Capture the cell that displays the provided text and extract its (x, y) central coordinate. 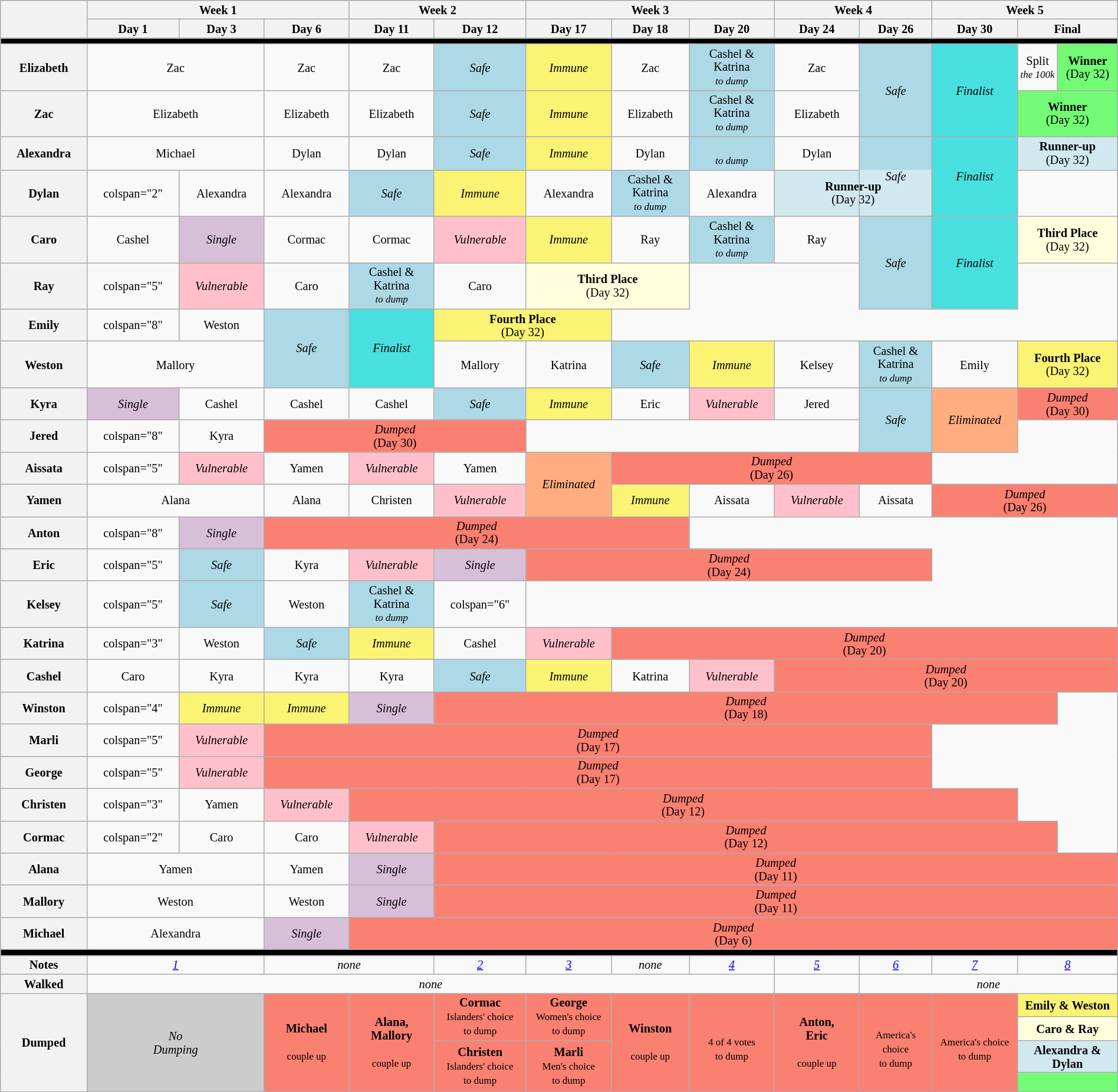
Alana,Mallorycouple up (392, 1042)
Anton (44, 533)
Caro & Ray (1067, 1028)
Day 11 (392, 28)
7 (975, 965)
Emily & Weston (1067, 1005)
Alexandra & Dylan (1067, 1057)
Michaelcouple up (307, 1042)
Day 20 (732, 28)
Day 24 (817, 28)
George (44, 772)
Winstoncouple up (650, 1042)
Dumped (Day 18) (746, 708)
GeorgeWomen's choiceto dump (568, 1017)
4 of 4 votesto dump (732, 1042)
ChristenIslanders' choice to dump (480, 1066)
Notes (44, 965)
Marli (44, 741)
Anton,Ericcouple up (817, 1042)
colspan="4" (133, 708)
Day 6 (307, 28)
Week 1 (218, 9)
Day 30 (975, 28)
Dumped (44, 1042)
6 (895, 965)
2 (480, 965)
Day 12 (480, 28)
Day 1 (133, 28)
3 (568, 965)
MarliMen's choice to dump (568, 1066)
Day 26 (895, 28)
to dump (732, 153)
Dumped (Day 6) (734, 934)
8 (1067, 965)
Walked (44, 984)
Splitthe 100k (1038, 67)
Week 4 (853, 9)
colspan="6" (480, 604)
CormacIslanders' choiceto dump (480, 1017)
1 (176, 965)
NoDumping (176, 1042)
4 (732, 965)
Final (1067, 28)
Week 3 (650, 9)
Day 18 (650, 28)
Winston (44, 708)
5 (817, 965)
Week 2 (438, 9)
Week 5 (1025, 9)
Day 17 (568, 28)
Day 3 (221, 28)
